Identify which cell holds the provided text, then report its [x, y] central coordinate. 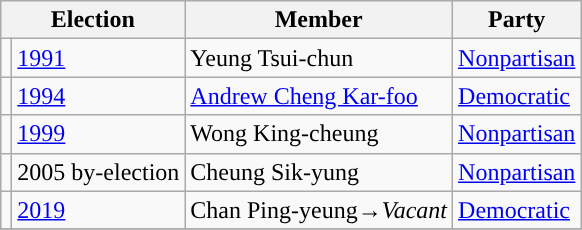
2005 by-election [98, 172]
1994 [98, 96]
Election [93, 20]
Party [517, 20]
Yeung Tsui-chun [319, 58]
2019 [98, 210]
1991 [98, 58]
Chan Ping-yeung→Vacant [319, 210]
1999 [98, 134]
Member [319, 20]
Wong King-cheung [319, 134]
Andrew Cheng Kar-foo [319, 96]
Cheung Sik-yung [319, 172]
